Provide the (X, Y) coordinate of the cell's center where the given text is located.  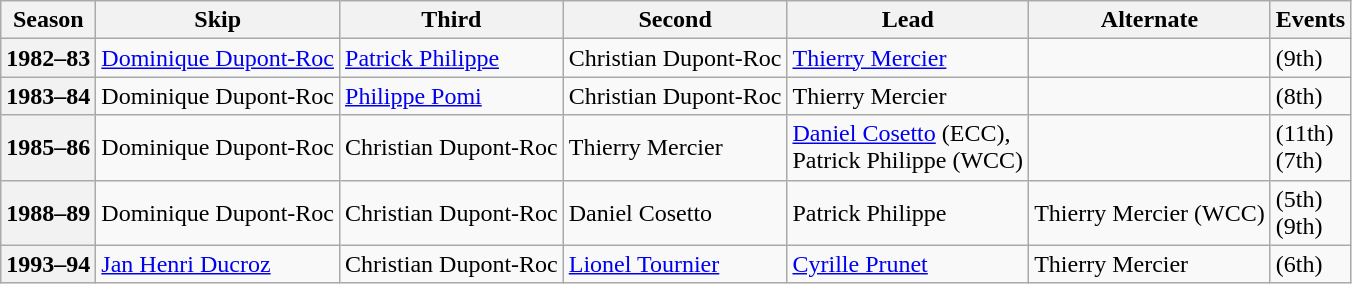
1988–89 (48, 212)
Cyrille Prunet (908, 264)
Third (452, 20)
(8th) (1310, 96)
(9th) (1310, 58)
Skip (218, 20)
Philippe Pomi (452, 96)
Thierry Mercier (WCC) (1150, 212)
Season (48, 20)
(6th) (1310, 264)
Events (1310, 20)
(11th) (7th) (1310, 148)
Daniel Cosetto (ECC),Patrick Philippe (WCC) (908, 148)
1982–83 (48, 58)
Second (675, 20)
1983–84 (48, 96)
Lionel Tournier (675, 264)
Jan Henri Ducroz (218, 264)
Daniel Cosetto (675, 212)
Alternate (1150, 20)
1993–94 (48, 264)
1985–86 (48, 148)
Lead (908, 20)
(5th) (9th) (1310, 212)
